For the text-containing cell, return its midpoint in (X, Y) coordinate format. 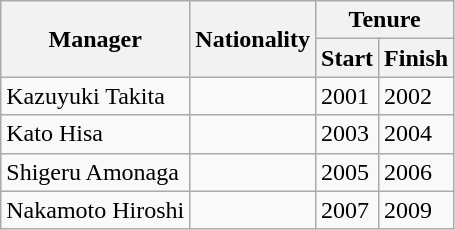
2006 (416, 172)
Start (348, 58)
2009 (416, 210)
2001 (348, 96)
2002 (416, 96)
2003 (348, 134)
Kazuyuki Takita (96, 96)
Finish (416, 58)
Manager (96, 39)
2004 (416, 134)
Nakamoto Hiroshi (96, 210)
Kato Hisa (96, 134)
Tenure (385, 20)
Shigeru Amonaga (96, 172)
2007 (348, 210)
Nationality (253, 39)
2005 (348, 172)
